Output the [x, y] coordinate of the center of the cell containing the given text.  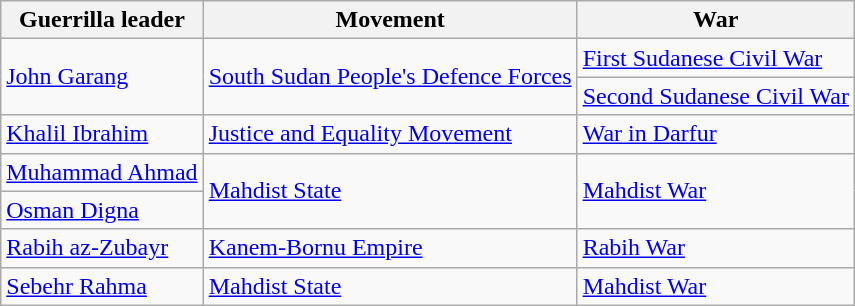
War in Darfur [716, 134]
Kanem-Bornu Empire [390, 248]
South Sudan People's Defence Forces [390, 77]
Guerrilla leader [102, 20]
Muhammad Ahmad [102, 172]
Second Sudanese Civil War [716, 96]
Rabih War [716, 248]
Justice and Equality Movement [390, 134]
Rabih az-Zubayr [102, 248]
First Sudanese Civil War [716, 58]
Movement [390, 20]
War [716, 20]
Sebehr Rahma [102, 286]
Osman Digna [102, 210]
John Garang [102, 77]
Khalil Ibrahim [102, 134]
